Scan for the cell matching the given text and deliver its (X, Y) coordinate at center. 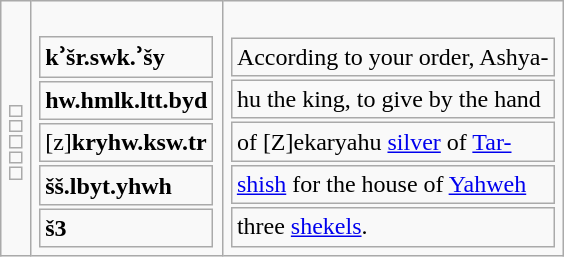
shish for the house of Yahweh (393, 185)
According to your order, Ashya- hu the king, to give by the hand of [Z]ekaryahu silver of Tar- shish for the house of Yahweh three shekels. (392, 128)
hw.hmlk.ltt.byd (126, 100)
According to your order, Ashya- (393, 57)
š3 (126, 228)
šš.lbyt.yhwh (126, 185)
[z]kryhw.ksw.tr (126, 143)
kʾšr.swk.ʾšy (126, 56)
three shekels. (393, 227)
of [Z]ekaryahu silver of Tar- (393, 142)
hu the king, to give by the hand (393, 100)
kʾšr.swk.ʾšy hw.hmlk.ltt.byd [z]kryhw.ksw.tr šš.lbyt.yhwh š3 (126, 128)
